Search for the cell housing the specified text and yield its [X, Y] center coordinate. 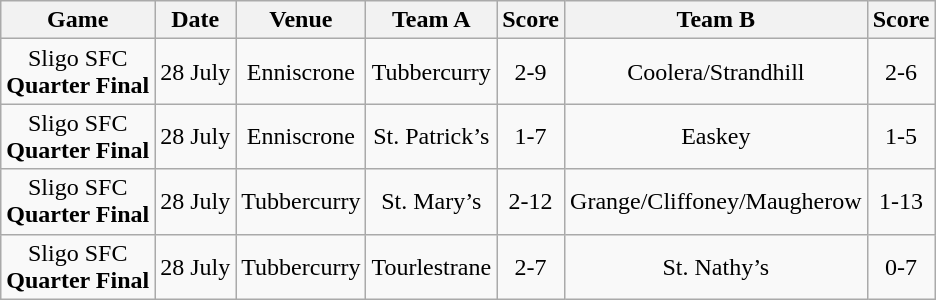
2-9 [531, 72]
1-7 [531, 136]
St. Patrick’s [432, 136]
Coolera/Strandhill [716, 72]
1-5 [901, 136]
Venue [301, 20]
Team A [432, 20]
Easkey [716, 136]
2-12 [531, 202]
2-7 [531, 266]
Game [78, 20]
St. Nathy’s [716, 266]
Grange/Cliffoney/Maugherow [716, 202]
Tourlestrane [432, 266]
0-7 [901, 266]
St. Mary’s [432, 202]
1-13 [901, 202]
Team B [716, 20]
Date [196, 20]
2-6 [901, 72]
